Scan for the cell matching the given text and deliver its [x, y] coordinate at center. 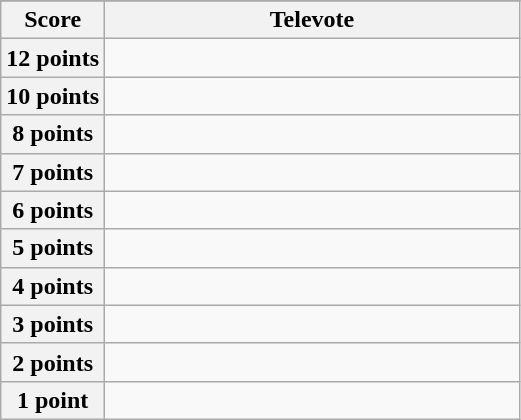
7 points [53, 172]
5 points [53, 248]
10 points [53, 96]
Score [53, 20]
Televote [312, 20]
12 points [53, 58]
6 points [53, 210]
8 points [53, 134]
4 points [53, 286]
1 point [53, 400]
3 points [53, 324]
2 points [53, 362]
